Search for the cell housing the specified text and yield its (X, Y) center coordinate. 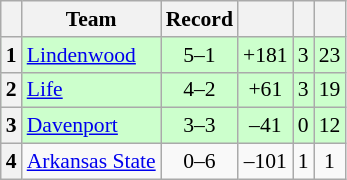
–101 (266, 162)
Lindenwood (92, 55)
0–6 (200, 162)
Davenport (92, 126)
23 (330, 55)
+181 (266, 55)
5–1 (200, 55)
Life (92, 90)
Team (92, 19)
4 (12, 162)
0 (304, 126)
12 (330, 126)
3–3 (200, 126)
2 (12, 90)
+61 (266, 90)
19 (330, 90)
Arkansas State (92, 162)
–41 (266, 126)
Record (200, 19)
4–2 (200, 90)
